Determine the [X, Y] coordinate at the center of the cell enclosing the given text.  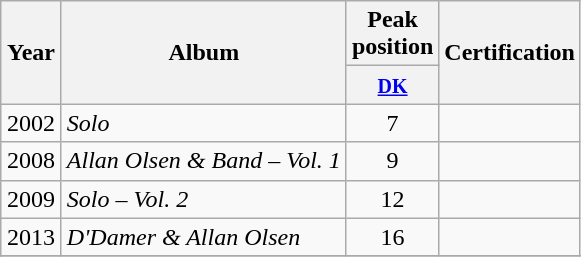
2008 [32, 161]
Album [204, 52]
DK [392, 85]
7 [392, 123]
D'Damer & Allan Olsen [204, 237]
2002 [32, 123]
Year [32, 52]
2013 [32, 237]
Certification [510, 52]
Peak position [392, 34]
Solo – Vol. 2 [204, 199]
9 [392, 161]
Allan Olsen & Band – Vol. 1 [204, 161]
2009 [32, 199]
12 [392, 199]
Solo [204, 123]
16 [392, 237]
